Extract the [x, y] coordinate from the center of the cell holding the provided text.  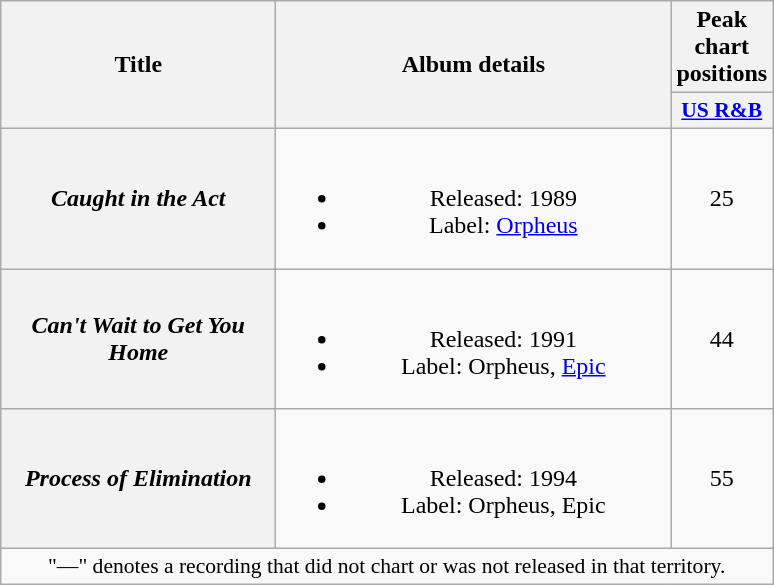
Peak chart positions [722, 47]
Released: 1991Label: Orpheus, Epic [474, 338]
"—" denotes a recording that did not chart or was not released in that territory. [387, 567]
Released: 1989Label: Orpheus [474, 198]
Caught in the Act [138, 198]
55 [722, 479]
US R&B [722, 111]
25 [722, 198]
Process of Elimination [138, 479]
Can't Wait to Get You Home [138, 338]
Title [138, 65]
Released: 1994Label: Orpheus, Epic [474, 479]
44 [722, 338]
Album details [474, 65]
